Pinpoint the cell where the given text exists, returning its (x, y) midpoint coordinate. 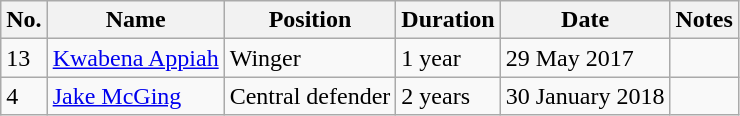
4 (24, 96)
13 (24, 58)
Central defender (310, 96)
Notes (704, 20)
Jake McGing (136, 96)
30 January 2018 (585, 96)
Position (310, 20)
Kwabena Appiah (136, 58)
Name (136, 20)
1 year (448, 58)
Duration (448, 20)
29 May 2017 (585, 58)
No. (24, 20)
Winger (310, 58)
2 years (448, 96)
Date (585, 20)
